Find where the given text appears and provide that cell's center as (x, y) coordinate. 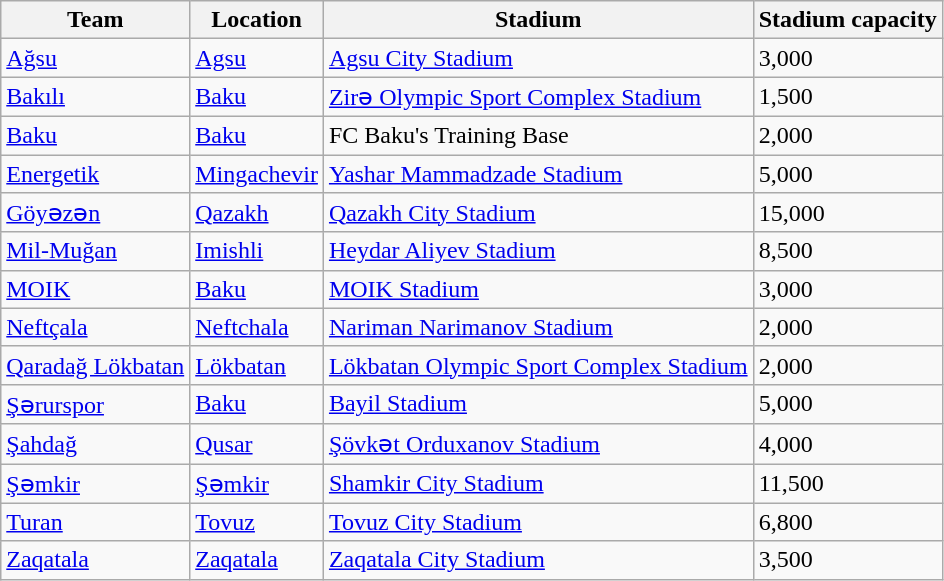
Yashar Mammadzade Stadium (538, 173)
Qazakh City Stadium (538, 213)
Qusar (257, 444)
Agsu (257, 58)
4,000 (848, 444)
Şahdağ (96, 444)
Lökbatan Olympic Sport Complex Stadium (538, 365)
Bakılı (96, 97)
Mingachevir (257, 173)
Göyəzən (96, 213)
Stadium (538, 20)
Heydar Aliyev Stadium (538, 251)
FC Baku's Training Base (538, 135)
Team (96, 20)
Ağsu (96, 58)
Zirə Olympic Sport Complex Stadium (538, 97)
Nariman Narimanov Stadium (538, 327)
MOIK Stadium (538, 289)
1,500 (848, 97)
3,500 (848, 560)
15,000 (848, 213)
Neftchala (257, 327)
Location (257, 20)
11,500 (848, 484)
Qaradağ Lökbatan (96, 365)
Imishli (257, 251)
Lökbatan (257, 365)
Stadium capacity (848, 20)
6,800 (848, 522)
Shamkir City Stadium (538, 484)
Neftçala (96, 327)
MOIK (96, 289)
Energetik (96, 173)
Agsu City Stadium (538, 58)
8,500 (848, 251)
Şövkət Orduxanov Stadium (538, 444)
Zaqatala City Stadium (538, 560)
Şərurspor (96, 404)
Qazakh (257, 213)
Tovuz City Stadium (538, 522)
Bayil Stadium (538, 404)
Mil-Muğan (96, 251)
Tovuz (257, 522)
Turan (96, 522)
